Output the [x, y] coordinate of the center of the cell containing the given text.  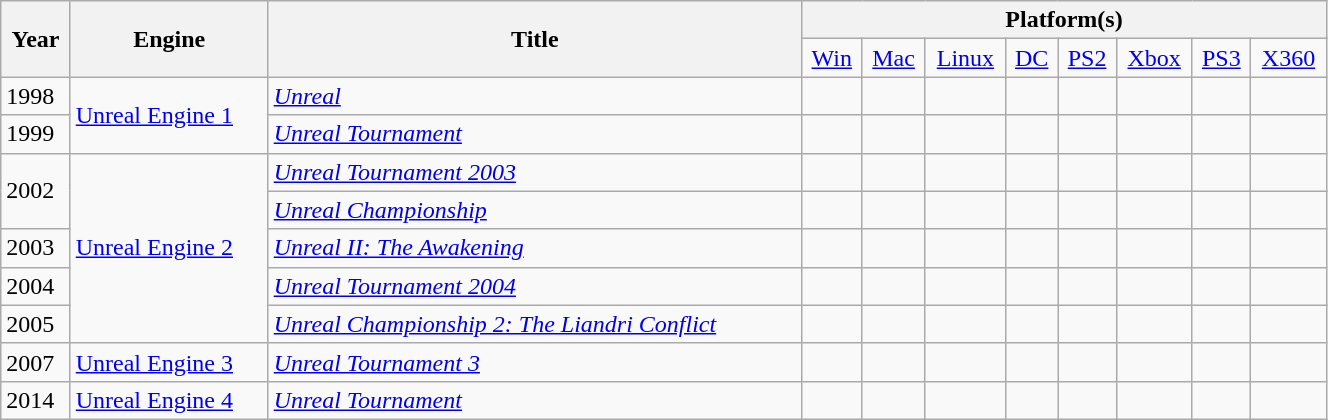
Linux [965, 58]
Win [832, 58]
Year [36, 39]
Unreal II: The Awakening [534, 248]
Mac [894, 58]
Unreal [534, 96]
Unreal Engine 2 [169, 248]
2014 [36, 400]
2003 [36, 248]
2002 [36, 191]
Unreal Tournament 2004 [534, 286]
Engine [169, 39]
Unreal Championship 2: The Liandri Conflict [534, 324]
2004 [36, 286]
Unreal Championship [534, 210]
X360 [1289, 58]
Title [534, 39]
Unreal Engine 3 [169, 362]
PS2 [1087, 58]
PS3 [1221, 58]
2007 [36, 362]
Unreal Engine 1 [169, 115]
Unreal Tournament 2003 [534, 172]
Unreal Engine 4 [169, 400]
DC [1032, 58]
1998 [36, 96]
2005 [36, 324]
1999 [36, 134]
Platform(s) [1064, 20]
Xbox [1154, 58]
Unreal Tournament 3 [534, 362]
